Provide the (x, y) coordinate of the cell's center where the given text is located.  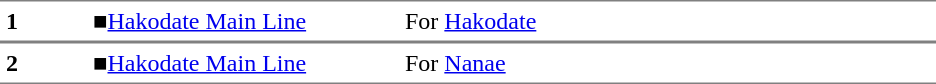
For Hakodate (668, 21)
For Nanae (668, 63)
2 (44, 63)
1 (44, 21)
